Return [X, Y] of the center of cell containing provided text 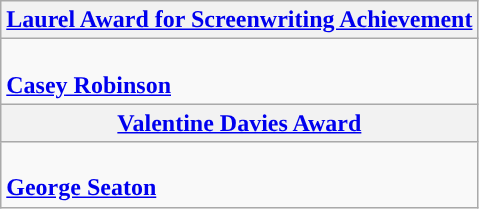
Valentine Davies Award [240, 123]
Laurel Award for Screenwriting Achievement [240, 20]
Casey Robinson [240, 72]
George Seaton [240, 174]
